Extract the (X, Y) coordinate from the center of the cell holding the provided text.  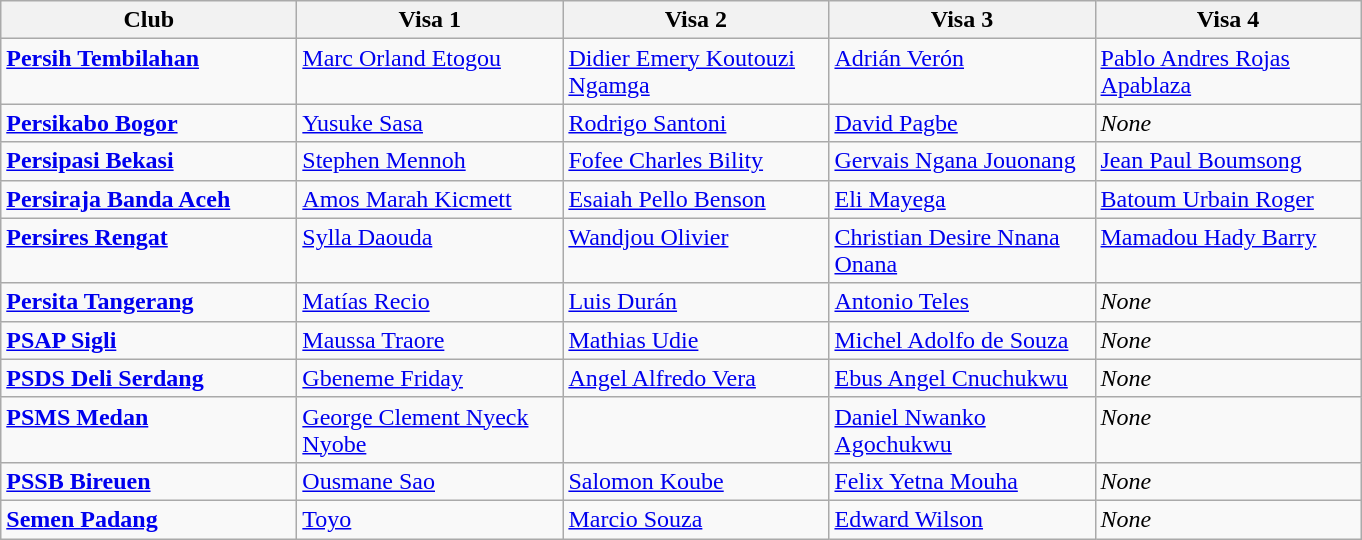
Visa 3 (962, 20)
Mamadou Hady Barry (1228, 250)
Antonio Teles (962, 302)
Daniel Nwanko Agochukwu (962, 430)
Christian Desire Nnana Onana (962, 250)
Toyo (430, 519)
PSSB Bireuen (149, 481)
Fofee Charles Bility (696, 161)
David Pagbe (962, 123)
Marc Orland Etogou (430, 72)
Batoum Urbain Roger (1228, 199)
PSAP Sigli (149, 340)
Didier Emery Koutouzi Ngamga (696, 72)
Visa 1 (430, 20)
Amos Marah Kicmett (430, 199)
Luis Durán (696, 302)
Visa 4 (1228, 20)
Wandjou Olivier (696, 250)
Visa 2 (696, 20)
Sylla Daouda (430, 250)
Adrián Verón (962, 72)
Pablo Andres Rojas Apablaza (1228, 72)
Club (149, 20)
Gbeneme Friday (430, 378)
Angel Alfredo Vera (696, 378)
Eli Mayega (962, 199)
Persikabo Bogor (149, 123)
Rodrigo Santoni (696, 123)
PSMS Medan (149, 430)
Esaiah Pello Benson (696, 199)
Mathias Udie (696, 340)
Ebus Angel Cnuchukwu (962, 378)
George Clement Nyeck Nyobe (430, 430)
Matías Recio (430, 302)
Gervais Ngana Jouonang (962, 161)
Felix Yetna Mouha (962, 481)
Persita Tangerang (149, 302)
Edward Wilson (962, 519)
Persipasi Bekasi (149, 161)
Yusuke Sasa (430, 123)
Marcio Souza (696, 519)
Michel Adolfo de Souza (962, 340)
Persiraja Banda Aceh (149, 199)
Stephen Mennoh (430, 161)
Jean Paul Boumsong (1228, 161)
PSDS Deli Serdang (149, 378)
Maussa Traore (430, 340)
Persih Tembilahan (149, 72)
Salomon Koube (696, 481)
Persires Rengat (149, 250)
Semen Padang (149, 519)
Ousmane Sao (430, 481)
